Pinpoint the cell where the given text exists, returning its (X, Y) midpoint coordinate. 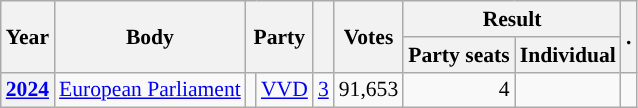
Party seats (458, 55)
Party (280, 36)
Result (512, 19)
Individual (568, 55)
Body (150, 36)
2024 (28, 90)
VVD (284, 90)
91,653 (368, 90)
Votes (368, 36)
4 (458, 90)
European Parliament (150, 90)
3 (324, 90)
Year (28, 36)
. (629, 36)
